Return the (x, y) coordinate for the center point of the cell that contains the specified text.  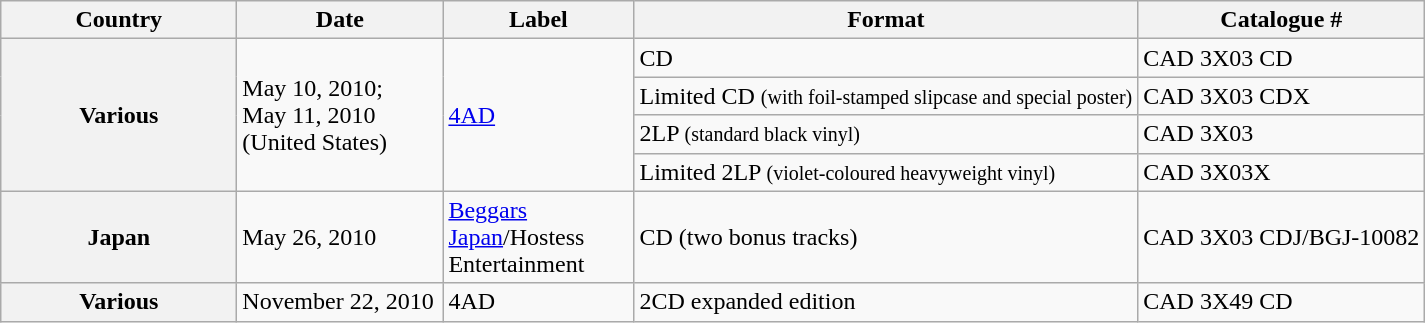
CAD 3X49 CD (1282, 302)
Label (538, 20)
CD (two bonus tracks) (886, 237)
2CD expanded edition (886, 302)
Japan (119, 237)
CAD 3X03 CDJ/BGJ-10082 (1282, 237)
Country (119, 20)
Date (340, 20)
2LP (standard black vinyl) (886, 134)
CAD 3X03 CDX (1282, 96)
CAD 3X03 CD (1282, 58)
May 10, 2010;May 11, 2010 (United States) (340, 115)
Format (886, 20)
Beggars Japan/Hostess Entertainment (538, 237)
CAD 3X03 (1282, 134)
CD (886, 58)
Catalogue # (1282, 20)
CAD 3X03X (1282, 172)
Limited CD (with foil-stamped slipcase and special poster) (886, 96)
November 22, 2010 (340, 302)
May 26, 2010 (340, 237)
Limited 2LP (violet-coloured heavyweight vinyl) (886, 172)
